For the text-containing cell, return its midpoint in [x, y] coordinate format. 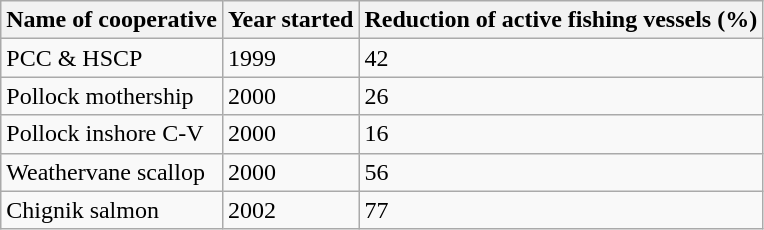
1999 [290, 58]
77 [561, 210]
Year started [290, 20]
42 [561, 58]
Chignik salmon [112, 210]
Weathervane scallop [112, 172]
26 [561, 96]
PCC & HSCP [112, 58]
Pollock inshore C-V [112, 134]
2002 [290, 210]
16 [561, 134]
Pollock mothership [112, 96]
56 [561, 172]
Reduction of active fishing vessels (%) [561, 20]
Name of cooperative [112, 20]
